Provide the [x, y] coordinate of the cell's center where the given text is located.  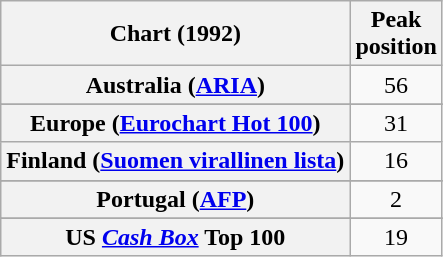
Portugal (AFP) [176, 199]
Australia (ARIA) [176, 85]
2 [396, 199]
16 [396, 161]
Europe (Eurochart Hot 100) [176, 123]
Finland (Suomen virallinen lista) [176, 161]
Chart (1992) [176, 34]
Peakposition [396, 34]
19 [396, 237]
56 [396, 85]
US Cash Box Top 100 [176, 237]
31 [396, 123]
